For the text-containing cell, return its midpoint in [x, y] coordinate format. 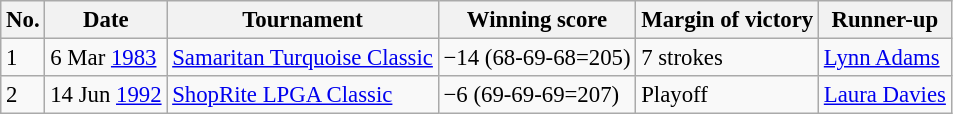
Samaritan Turquoise Classic [302, 58]
ShopRite LPGA Classic [302, 95]
Playoff [728, 95]
No. [23, 20]
7 strokes [728, 58]
1 [23, 58]
Winning score [537, 20]
Lynn Adams [886, 58]
Margin of victory [728, 20]
−6 (69-69-69=207) [537, 95]
−14 (68-69-68=205) [537, 58]
Laura Davies [886, 95]
14 Jun 1992 [106, 95]
Tournament [302, 20]
6 Mar 1983 [106, 58]
2 [23, 95]
Date [106, 20]
Runner-up [886, 20]
